Identify which cell holds the provided text, then report its [X, Y] central coordinate. 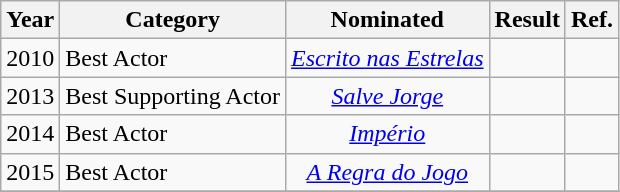
2013 [30, 96]
Best Supporting Actor [173, 96]
Escrito nas Estrelas [388, 58]
2010 [30, 58]
Category [173, 20]
2014 [30, 134]
Result [527, 20]
Year [30, 20]
Salve Jorge [388, 96]
2015 [30, 172]
Nominated [388, 20]
Império [388, 134]
Ref. [592, 20]
A Regra do Jogo [388, 172]
